Scan for the cell matching the given text and deliver its [x, y] coordinate at center. 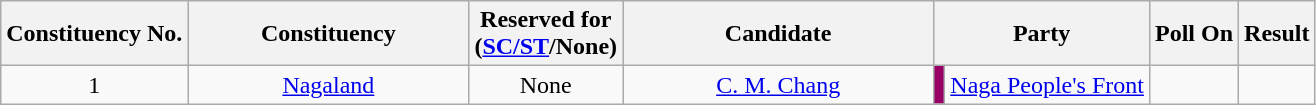
None [546, 85]
Party [1042, 34]
Poll On [1194, 34]
1 [94, 85]
Nagaland [328, 85]
Constituency [328, 34]
Reserved for(SC/ST/None) [546, 34]
Result [1277, 34]
Candidate [778, 34]
Naga People's Front [1048, 85]
Constituency No. [94, 34]
C. M. Chang [778, 85]
